Provide the (x, y) coordinate of the cell's center where the given text is located.  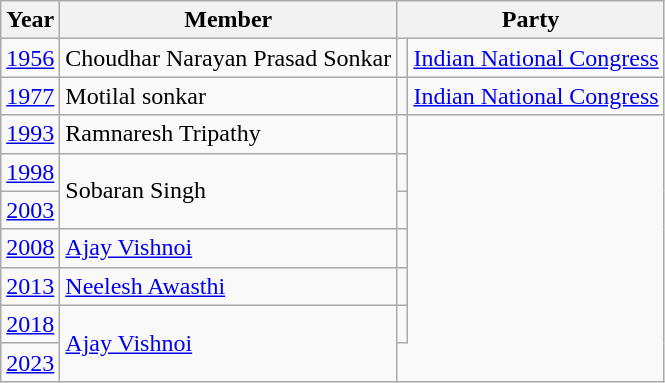
1956 (30, 58)
Year (30, 20)
Neelesh Awasthi (228, 286)
2013 (30, 286)
Party (530, 20)
2023 (30, 362)
Motilal sonkar (228, 96)
2008 (30, 248)
2003 (30, 210)
1977 (30, 96)
Ramnaresh Tripathy (228, 134)
1998 (30, 172)
2018 (30, 324)
Sobaran Singh (228, 191)
Choudhar Narayan Prasad Sonkar (228, 58)
Member (228, 20)
1993 (30, 134)
